From the cell containing the given text, extract its center point as [X, Y] coordinate. 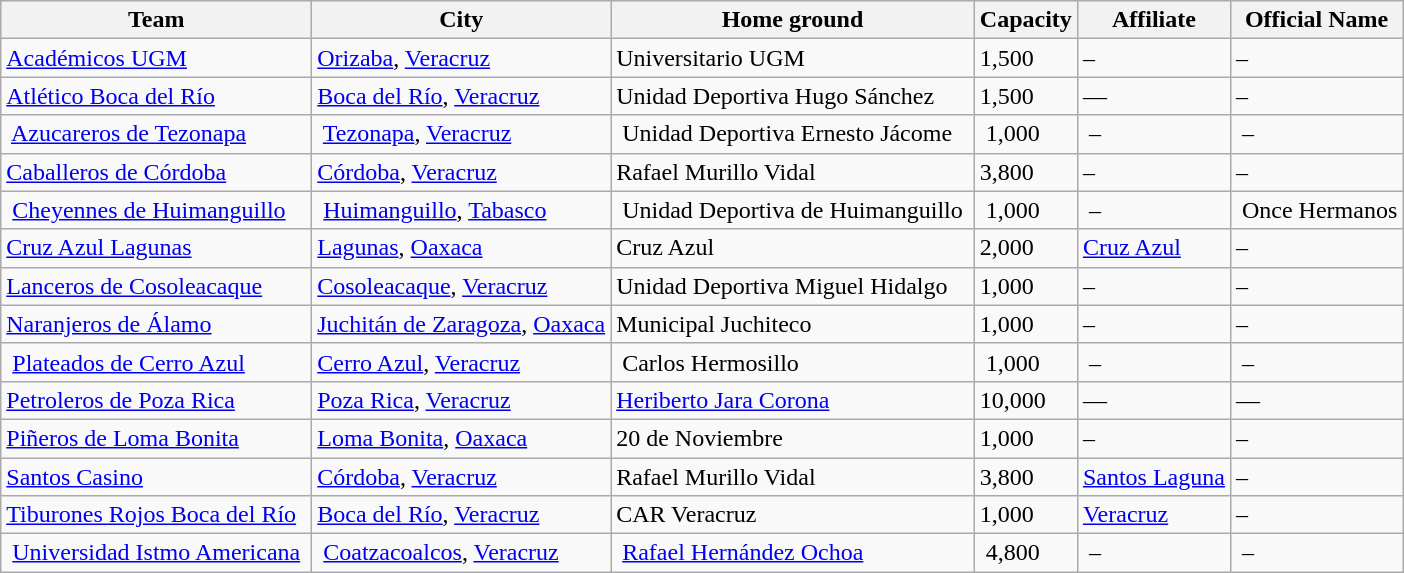
Juchitán de Zaragoza, Oaxaca [462, 324]
10,000 [1026, 400]
Piñeros de Loma Bonita [156, 438]
Once Hermanos [1316, 210]
Tezonapa, Veracruz [462, 134]
Rafael Hernández Ochoa [793, 553]
Universidad Istmo Americana [156, 553]
Cruz Azul Lagunas [156, 248]
Santos Laguna [1154, 477]
20 de Noviembre [793, 438]
Santos Casino [156, 477]
Cheyennes de Huimanguillo [156, 210]
Azucareros de Tezonapa [156, 134]
Lagunas, Oaxaca [462, 248]
Naranjeros de Álamo [156, 324]
Loma Bonita, Oaxaca [462, 438]
Plateados de Cerro Azul [156, 362]
Cerro Azul, Veracruz [462, 362]
Municipal Juchiteco [793, 324]
Home ground [793, 20]
Coatzacoalcos, Veracruz [462, 553]
Lanceros de Cosoleacaque [156, 286]
Unidad Deportiva Ernesto Jácome [793, 134]
Petroleros de Poza Rica [156, 400]
4,800 [1026, 553]
Unidad Deportiva de Huimanguillo [793, 210]
Poza Rica, Veracruz [462, 400]
Atlético Boca del Río [156, 96]
Heriberto Jara Corona [793, 400]
2,000 [1026, 248]
Capacity [1026, 20]
Académicos UGM [156, 58]
Caballeros de Córdoba [156, 172]
City [462, 20]
Official Name [1316, 20]
Veracruz [1154, 515]
Tiburones Rojos Boca del Río [156, 515]
Affiliate [1154, 20]
Unidad Deportiva Hugo Sánchez [793, 96]
Unidad Deportiva Miguel Hidalgo [793, 286]
Carlos Hermosillo [793, 362]
Orizaba, Veracruz [462, 58]
CAR Veracruz [793, 515]
Universitario UGM [793, 58]
Team [156, 20]
Huimanguillo, Tabasco [462, 210]
Cosoleacaque, Veracruz [462, 286]
